For the text-containing cell, return its midpoint in [X, Y] coordinate format. 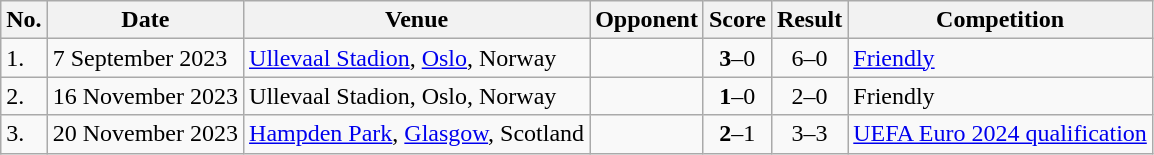
Score [737, 20]
Hampden Park, Glasgow, Scotland [417, 134]
Result [809, 20]
No. [24, 20]
UEFA Euro 2024 qualification [1000, 134]
7 September 2023 [145, 58]
Venue [417, 20]
16 November 2023 [145, 96]
2–0 [809, 96]
2–1 [737, 134]
1. [24, 58]
6–0 [809, 58]
3–0 [737, 58]
3. [24, 134]
Date [145, 20]
2. [24, 96]
3–3 [809, 134]
Competition [1000, 20]
20 November 2023 [145, 134]
Opponent [647, 20]
1–0 [737, 96]
